Output the (X, Y) coordinate of the center of the cell containing the given text.  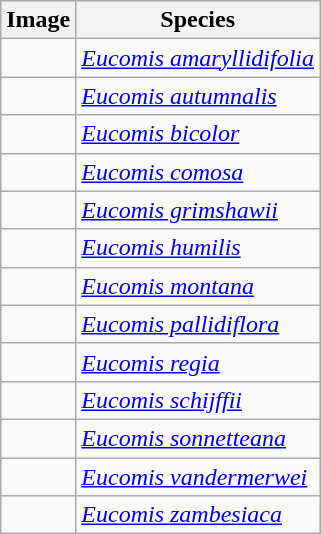
Species (198, 20)
Image (38, 20)
Eucomis zambesiaca (198, 515)
Eucomis regia (198, 362)
Eucomis montana (198, 286)
Eucomis autumnalis (198, 96)
Eucomis bicolor (198, 134)
Eucomis vandermerwei (198, 477)
Eucomis pallidiflora (198, 324)
Eucomis grimshawii (198, 210)
Eucomis amaryllidifolia (198, 58)
Eucomis humilis (198, 248)
Eucomis schijffii (198, 400)
Eucomis comosa (198, 172)
Eucomis sonnetteana (198, 438)
